Identify which cell holds the provided text, then report its (X, Y) central coordinate. 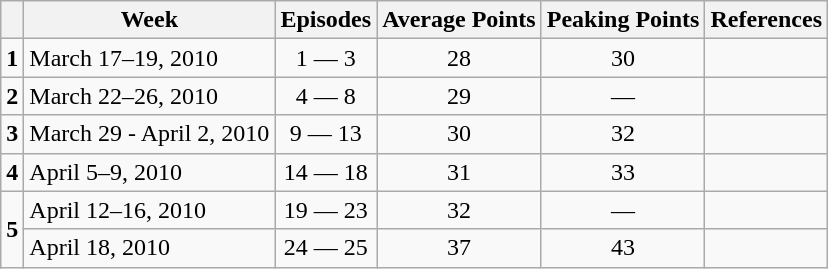
37 (460, 248)
5 (12, 229)
14 — 18 (326, 172)
Week (150, 20)
Average Points (460, 20)
1 (12, 58)
19 — 23 (326, 210)
2 (12, 96)
24 — 25 (326, 248)
April 18, 2010 (150, 248)
33 (623, 172)
1 — 3 (326, 58)
3 (12, 134)
43 (623, 248)
March 22–26, 2010 (150, 96)
4 (12, 172)
April 5–9, 2010 (150, 172)
Episodes (326, 20)
31 (460, 172)
References (766, 20)
March 17–19, 2010 (150, 58)
29 (460, 96)
28 (460, 58)
April 12–16, 2010 (150, 210)
9 — 13 (326, 134)
4 — 8 (326, 96)
Peaking Points (623, 20)
March 29 - April 2, 2010 (150, 134)
